For the text-containing cell, return its midpoint in (X, Y) coordinate format. 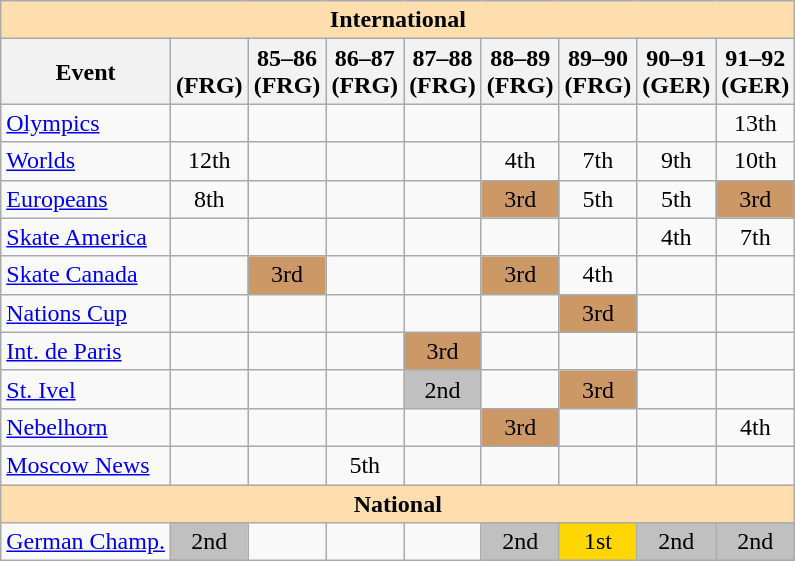
Event (86, 72)
1st (598, 542)
Nations Cup (86, 313)
Worlds (86, 161)
85–86(FRG) (287, 72)
88–89(FRG) (520, 72)
91–92(GER) (756, 72)
Europeans (86, 199)
10th (756, 161)
National (398, 503)
90–91(GER) (676, 72)
87–88(FRG) (443, 72)
International (398, 20)
9th (676, 161)
St. Ivel (86, 389)
Moscow News (86, 465)
Skate America (86, 237)
86–87(FRG) (365, 72)
Skate Canada (86, 275)
89–90(FRG) (598, 72)
German Champ. (86, 542)
(FRG) (209, 72)
8th (209, 199)
13th (756, 123)
12th (209, 161)
Olympics (86, 123)
Nebelhorn (86, 427)
Int. de Paris (86, 351)
